Search for the cell housing the specified text and yield its (x, y) center coordinate. 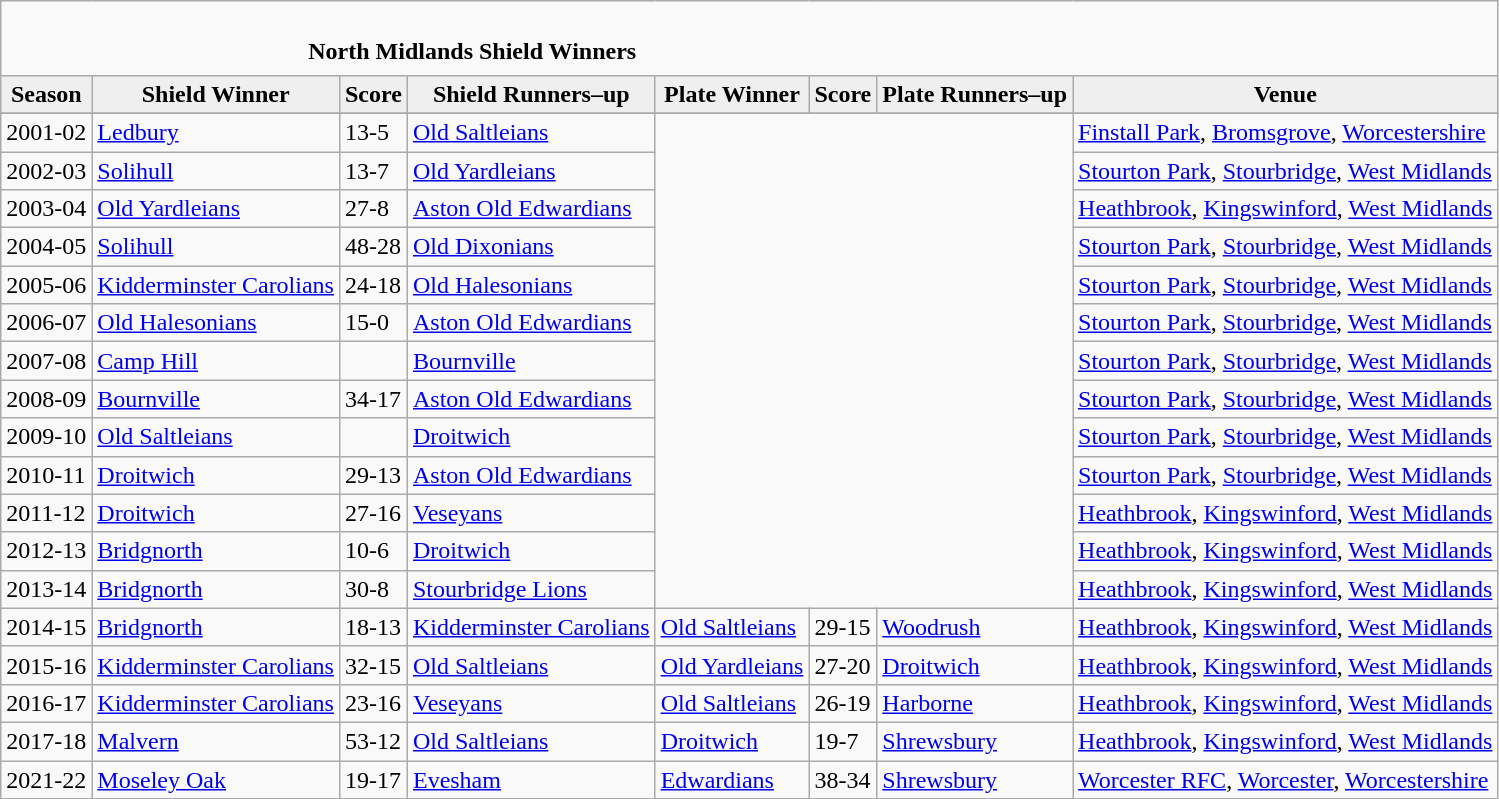
Stourbridge Lions (531, 589)
Woodrush (975, 627)
32-15 (373, 665)
27-8 (373, 209)
Camp Hill (216, 361)
18-13 (373, 627)
Malvern (216, 741)
Plate Runners–up (975, 94)
2009-10 (46, 437)
2016-17 (46, 703)
Venue (1286, 94)
19-17 (373, 779)
2012-13 (46, 551)
2014-15 (46, 627)
48-28 (373, 247)
23-16 (373, 703)
2013-14 (46, 589)
Shield Runners–up (531, 94)
Worcester RFC, Worcester, Worcestershire (1286, 779)
27-20 (843, 665)
27-16 (373, 513)
34-17 (373, 399)
2017-18 (46, 741)
13-5 (373, 132)
Season (46, 94)
2003-04 (46, 209)
26-19 (843, 703)
38-34 (843, 779)
2015-16 (46, 665)
2005-06 (46, 285)
19-7 (843, 741)
Shield Winner (216, 94)
10-6 (373, 551)
2021-22 (46, 779)
2004-05 (46, 247)
29-15 (843, 627)
2001-02 (46, 132)
Moseley Oak (216, 779)
Old Dixonians (531, 247)
2006-07 (46, 323)
13-7 (373, 171)
2011-12 (46, 513)
30-8 (373, 589)
29-13 (373, 475)
24-18 (373, 285)
15-0 (373, 323)
Evesham (531, 779)
Finstall Park, Bromsgrove, Worcestershire (1286, 132)
2002-03 (46, 171)
Plate Winner (732, 94)
2008-09 (46, 399)
53-12 (373, 741)
Ledbury (216, 132)
2010-11 (46, 475)
2007-08 (46, 361)
Harborne (975, 703)
Edwardians (732, 779)
